Find where the given text appears and provide that cell's center as (x, y) coordinate. 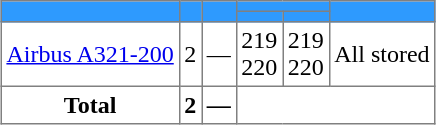
Airbus A321-200 (90, 54)
Total (90, 105)
All stored (382, 54)
